Scan for the cell matching the given text and deliver its (X, Y) coordinate at center. 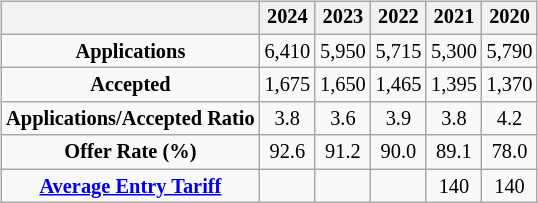
6,410 (288, 51)
90.0 (399, 152)
1,650 (343, 85)
1,370 (510, 85)
1,675 (288, 85)
2022 (399, 18)
Applications/Accepted Ratio (130, 119)
Applications (130, 51)
2021 (454, 18)
Offer Rate (%) (130, 152)
91.2 (343, 152)
5,300 (454, 51)
78.0 (510, 152)
5,715 (399, 51)
5,950 (343, 51)
5,790 (510, 51)
92.6 (288, 152)
3.6 (343, 119)
89.1 (454, 152)
1,395 (454, 85)
1,465 (399, 85)
3.9 (399, 119)
2023 (343, 18)
4.2 (510, 119)
2020 (510, 18)
Accepted (130, 85)
2024 (288, 18)
Average Entry Tariff (130, 186)
